Find where the given text appears and provide that cell's center as (X, Y) coordinate. 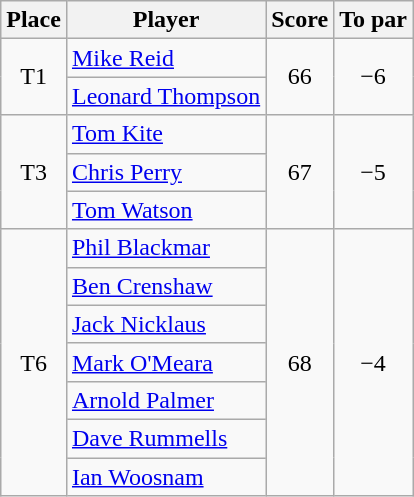
Leonard Thompson (166, 96)
Chris Perry (166, 172)
66 (300, 77)
Player (166, 20)
Arnold Palmer (166, 400)
Dave Rummells (166, 438)
Place (34, 20)
−6 (374, 77)
Jack Nicklaus (166, 324)
T3 (34, 172)
Ben Crenshaw (166, 286)
−5 (374, 172)
T6 (34, 362)
67 (300, 172)
Score (300, 20)
Mark O'Meara (166, 362)
T1 (34, 77)
Phil Blackmar (166, 248)
68 (300, 362)
Mike Reid (166, 58)
To par (374, 20)
Ian Woosnam (166, 477)
−4 (374, 362)
Tom Kite (166, 134)
Tom Watson (166, 210)
